Find where the given text appears and provide that cell's center as [X, Y] coordinate. 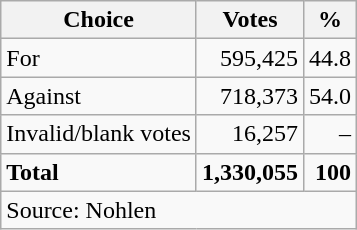
– [330, 134]
Total [99, 172]
For [99, 58]
Against [99, 96]
54.0 [330, 96]
1,330,055 [250, 172]
Choice [99, 20]
Votes [250, 20]
595,425 [250, 58]
Source: Nohlen [179, 210]
718,373 [250, 96]
16,257 [250, 134]
Invalid/blank votes [99, 134]
% [330, 20]
100 [330, 172]
44.8 [330, 58]
